Capture the cell that displays the provided text and extract its (X, Y) central coordinate. 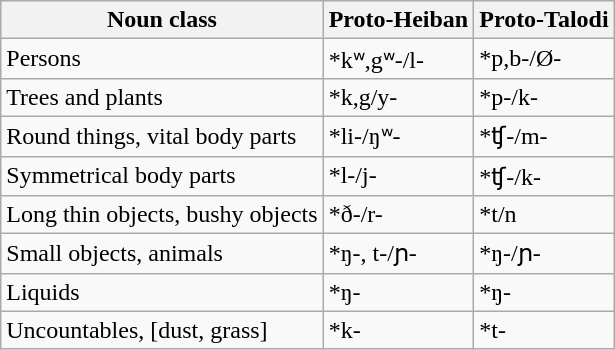
Persons (162, 59)
*li-/ŋʷ- (398, 136)
Symmetrical body parts (162, 176)
Noun class (162, 20)
Small objects, animals (162, 254)
*l-/j- (398, 176)
*ð-/r- (398, 215)
*p,b-/Ø- (544, 59)
*ŋ-/ɲ- (544, 254)
*p-/k- (544, 97)
*k- (398, 330)
*t/n (544, 215)
Proto-Talodi (544, 20)
*t- (544, 330)
*ʧ-/m- (544, 136)
Uncountables, [dust, grass] (162, 330)
Round things, vital body parts (162, 136)
Trees and plants (162, 97)
Liquids (162, 292)
*kʷ,gʷ-/l- (398, 59)
Long thin objects, bushy objects (162, 215)
*ŋ-, t-/ɲ- (398, 254)
Proto-Heiban (398, 20)
*k,g/y- (398, 97)
*ʧ-/k- (544, 176)
